Return the [X, Y] coordinate for the center point of the cell that contains the specified text.  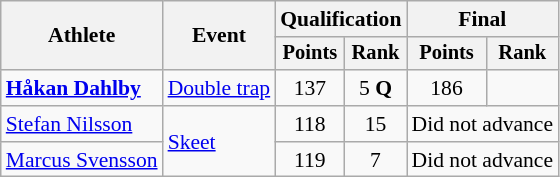
Håkan Dahlby [82, 88]
5 Q [376, 88]
Final [482, 19]
Did not advance [482, 124]
Stefan Nilsson [82, 124]
Double trap [220, 88]
137 [310, 88]
Skeet [220, 142]
118 [310, 124]
Event [220, 36]
Qualification [340, 19]
15 [376, 124]
Athlete [82, 36]
186 [446, 88]
